Find where the given text appears and provide that cell's center as [X, Y] coordinate. 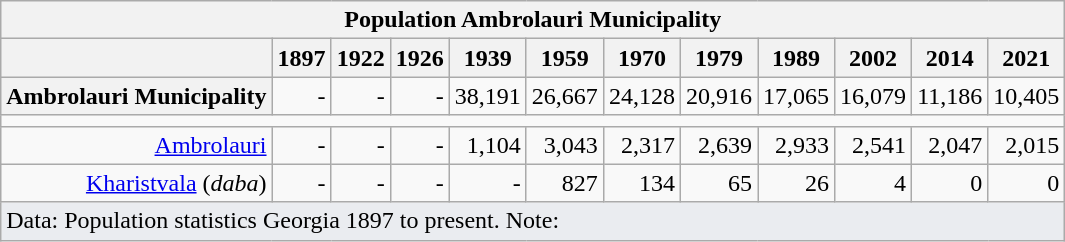
1897 [302, 58]
1979 [718, 58]
1922 [360, 58]
4 [874, 183]
Population Ambrolauri Municipality [533, 20]
2,317 [642, 145]
Ambrolauri [136, 145]
1939 [488, 58]
20,916 [718, 96]
2,541 [874, 145]
10,405 [1026, 96]
26,667 [564, 96]
827 [564, 183]
1989 [796, 58]
38,191 [488, 96]
Ambrolauri Municipality [136, 96]
2014 [950, 58]
2,639 [718, 145]
1959 [564, 58]
11,186 [950, 96]
26 [796, 183]
17,065 [796, 96]
134 [642, 183]
65 [718, 183]
2021 [1026, 58]
2,933 [796, 145]
3,043 [564, 145]
1,104 [488, 145]
1926 [420, 58]
2,047 [950, 145]
Kharistvala (daba) [136, 183]
2,015 [1026, 145]
2002 [874, 58]
1970 [642, 58]
Data: Population statistics Georgia 1897 to present. Note: [533, 221]
24,128 [642, 96]
16,079 [874, 96]
